Extract the (X, Y) coordinate from the center of the cell holding the provided text.  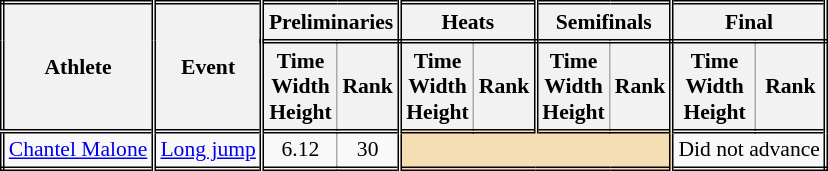
Preliminaries (330, 22)
30 (368, 150)
Heats (468, 22)
Event (208, 67)
Semifinals (604, 22)
Long jump (208, 150)
Athlete (78, 67)
Final (750, 22)
6.12 (300, 150)
Chantel Malone (78, 150)
Did not advance (750, 150)
